For the text-containing cell, return its midpoint in [x, y] coordinate format. 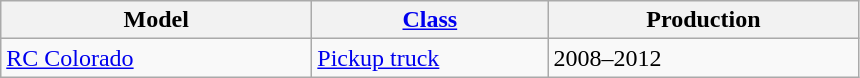
2008–2012 [704, 58]
Class [430, 20]
Production [704, 20]
Pickup truck [430, 58]
RC Colorado [156, 58]
Model [156, 20]
